Capture the cell that displays the provided text and extract its (X, Y) central coordinate. 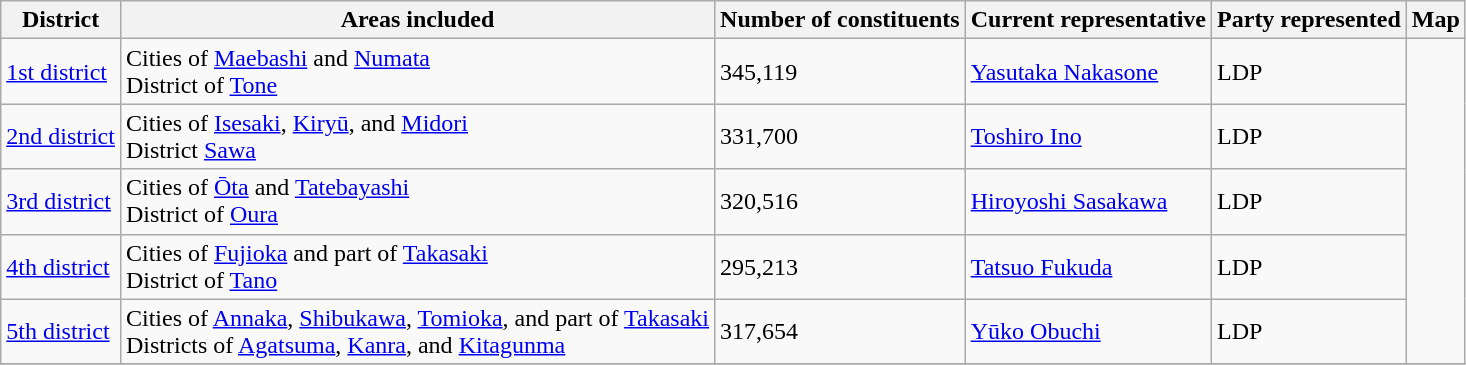
District (61, 20)
331,700 (840, 136)
2nd district (61, 136)
Cities of Annaka, Shibukawa, Tomioka, and part of TakasakiDistricts of Agatsuma, Kanra, and Kitagunma (417, 332)
Cities of Fujioka and part of TakasakiDistrict of Tano (417, 266)
320,516 (840, 202)
Areas included (417, 20)
1st district (61, 72)
Cities of Maebashi and NumataDistrict of Tone (417, 72)
Tatsuo Fukuda (1088, 266)
Party represented (1310, 20)
Number of constituents (840, 20)
Map (1436, 20)
Cities of Isesaki, Kiryū, and MidoriDistrict Sawa (417, 136)
3rd district (61, 202)
Cities of Ōta and TatebayashiDistrict of Oura (417, 202)
4th district (61, 266)
Toshiro Ino (1088, 136)
5th district (61, 332)
317,654 (840, 332)
Yasutaka Nakasone (1088, 72)
295,213 (840, 266)
Yūko Obuchi (1088, 332)
Current representative (1088, 20)
Hiroyoshi Sasakawa (1088, 202)
345,119 (840, 72)
